Pinpoint the cell where the given text exists, returning its [x, y] midpoint coordinate. 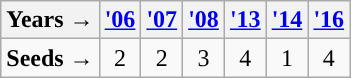
'16 [329, 20]
'06 [120, 20]
1 [287, 58]
Seeds → [50, 58]
'07 [162, 20]
'08 [204, 20]
'14 [287, 20]
3 [204, 58]
Years → [50, 20]
'13 [245, 20]
